For the text-containing cell, return its midpoint in [x, y] coordinate format. 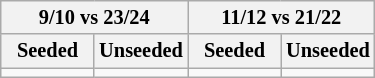
9/10 vs 23/24 [94, 17]
11/12 vs 21/22 [282, 17]
